Detect which cell encompasses the target text, then output its [X, Y] center coordinate. 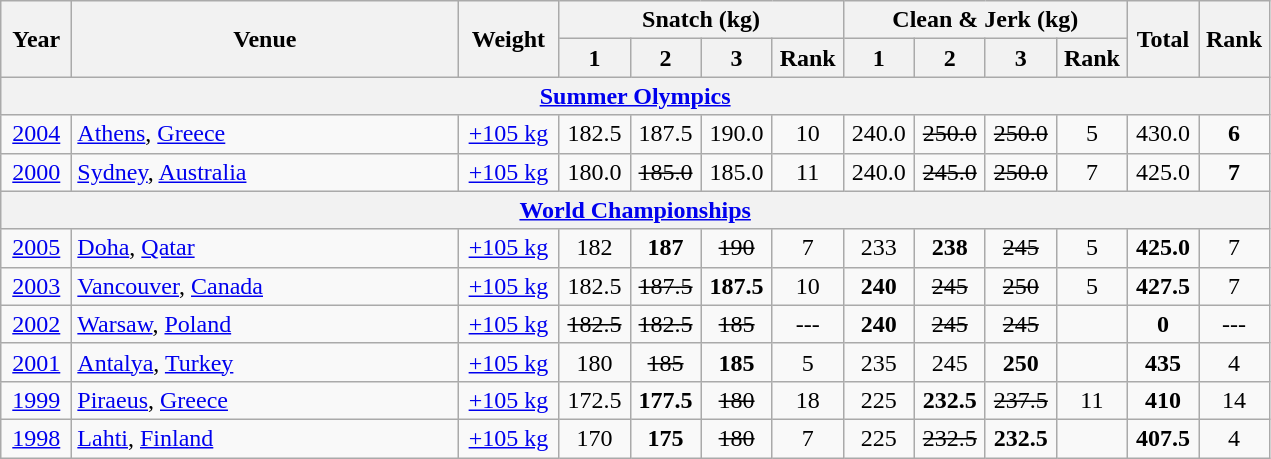
Antalya, Turkey [265, 362]
Warsaw, Poland [265, 324]
182 [594, 248]
18 [808, 400]
190.0 [736, 134]
2003 [36, 286]
Total [1162, 39]
Lahti, Finland [265, 438]
435 [1162, 362]
Summer Olympics [636, 96]
Piraeus, Greece [265, 400]
172.5 [594, 400]
14 [1234, 400]
Weight [508, 39]
410 [1162, 400]
Year [36, 39]
233 [878, 248]
177.5 [666, 400]
2005 [36, 248]
175 [666, 438]
170 [594, 438]
Vancouver, Canada [265, 286]
2001 [36, 362]
190 [736, 248]
1999 [36, 400]
407.5 [1162, 438]
238 [950, 248]
6 [1234, 134]
237.5 [1020, 400]
Clean & Jerk (kg) [985, 20]
2000 [36, 172]
Athens, Greece [265, 134]
World Championships [636, 210]
235 [878, 362]
Venue [265, 39]
Snatch (kg) [701, 20]
180.0 [594, 172]
2002 [36, 324]
1998 [36, 438]
Doha, Qatar [265, 248]
187 [666, 248]
0 [1162, 324]
245.0 [950, 172]
427.5 [1162, 286]
2004 [36, 134]
Sydney, Australia [265, 172]
430.0 [1162, 134]
